Search for the cell housing the specified text and yield its [X, Y] center coordinate. 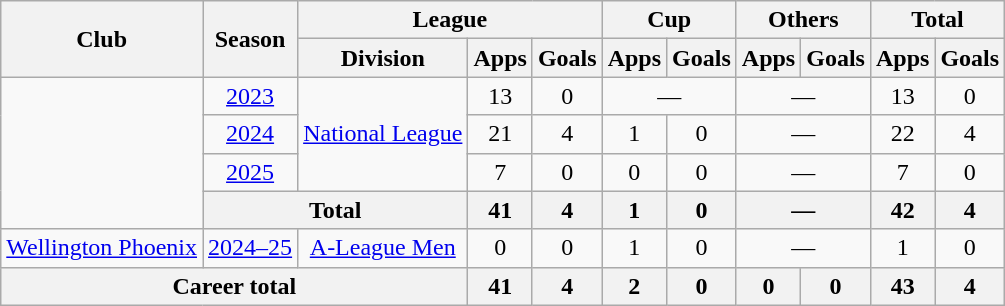
A-League Men [383, 248]
National League [383, 134]
Wellington Phoenix [102, 248]
21 [500, 134]
2024 [250, 134]
Club [102, 39]
43 [902, 286]
Division [383, 58]
Cup [669, 20]
22 [902, 134]
2025 [250, 172]
2 [634, 286]
Others [803, 20]
Career total [234, 286]
42 [902, 210]
League [450, 20]
2023 [250, 96]
2024–25 [250, 248]
Season [250, 39]
